Scan for the cell matching the given text and deliver its [x, y] coordinate at center. 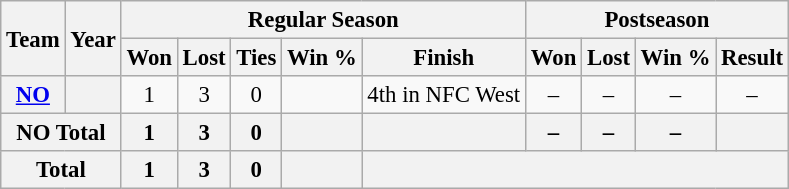
Regular Season [323, 20]
NO [33, 95]
Ties [256, 58]
Team [33, 38]
Result [752, 58]
Finish [444, 58]
NO Total [61, 133]
Postseason [656, 20]
Total [61, 170]
4th in NFC West [444, 95]
Year [93, 38]
